Provide the (X, Y) coordinate of the cell's center where the given text is located.  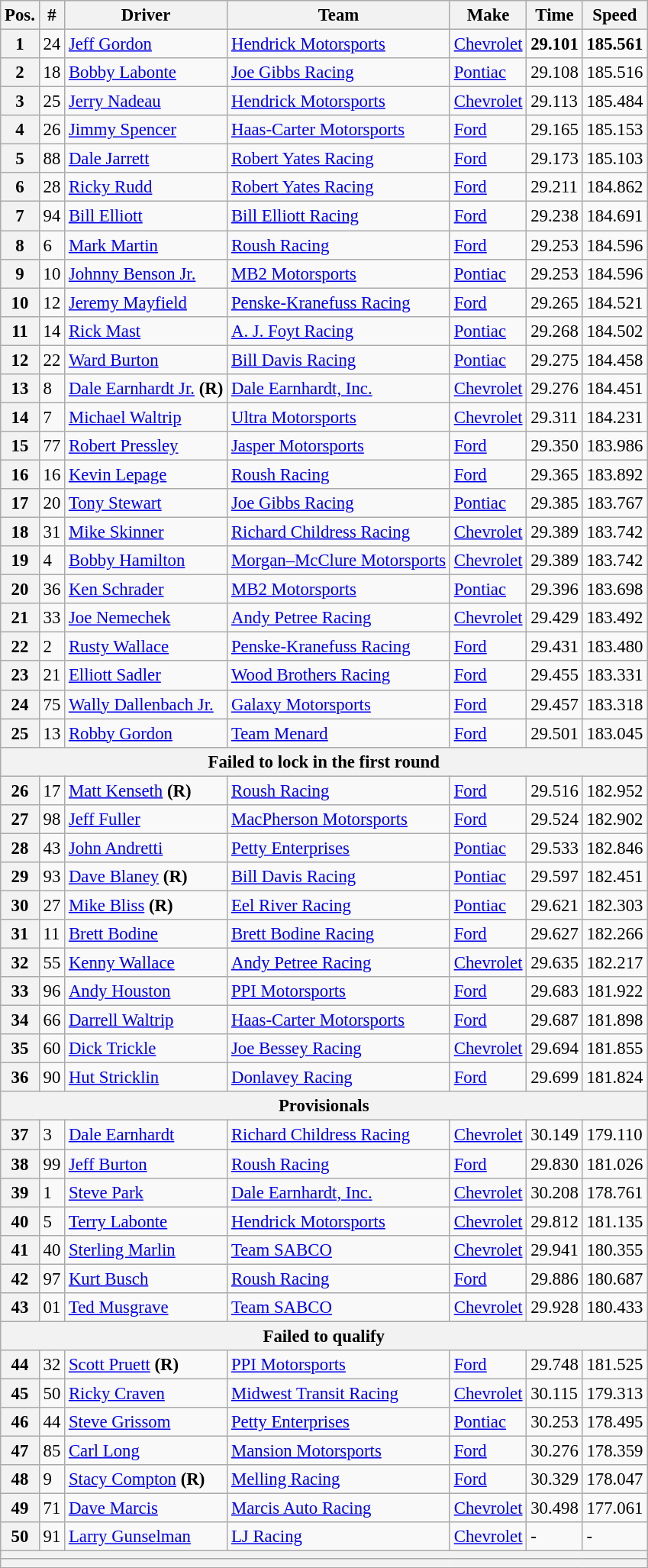
185.516 (615, 73)
Bill Elliott (147, 216)
Ultra Motorsports (339, 417)
184.458 (615, 360)
178.761 (615, 1192)
Melling Racing (339, 1479)
181.026 (615, 1164)
29.365 (554, 474)
Ricky Craven (147, 1393)
Johnny Benson Jr. (147, 273)
01 (52, 1308)
29.830 (554, 1164)
29.635 (554, 963)
66 (52, 1020)
181.922 (615, 991)
29.812 (554, 1221)
30.329 (554, 1479)
29.533 (554, 848)
29 (20, 877)
75 (52, 704)
Darrell Waltrip (147, 1020)
29.455 (554, 676)
185.153 (615, 130)
Eel River Racing (339, 905)
30.115 (554, 1393)
Hut Stricklin (147, 1078)
29.385 (554, 503)
29.350 (554, 446)
179.313 (615, 1393)
185.484 (615, 102)
Dale Jarrett (147, 159)
184.231 (615, 417)
180.433 (615, 1308)
Rusty Wallace (147, 647)
183.318 (615, 704)
37 (20, 1135)
Dale Earnhardt Jr. (R) (147, 389)
Dave Marcis (147, 1508)
Speed (615, 15)
John Andretti (147, 848)
Jeff Fuller (147, 820)
180.687 (615, 1279)
183.492 (615, 618)
Carl Long (147, 1451)
Failed to qualify (324, 1336)
41 (20, 1250)
29.113 (554, 102)
Scott Pruett (R) (147, 1365)
Bill Elliott Racing (339, 216)
177.061 (615, 1508)
97 (52, 1279)
29.928 (554, 1308)
Andy Houston (147, 991)
47 (20, 1451)
Ward Burton (147, 360)
93 (52, 877)
Tony Stewart (147, 503)
Jimmy Spencer (147, 130)
Mark Martin (147, 245)
39 (20, 1192)
178.047 (615, 1479)
182.217 (615, 963)
Jeremy Mayfield (147, 302)
29.597 (554, 877)
184.691 (615, 216)
29.275 (554, 360)
38 (20, 1164)
30.498 (554, 1508)
Marcis Auto Racing (339, 1508)
96 (52, 991)
Larry Gunselman (147, 1537)
29.276 (554, 389)
Mike Skinner (147, 532)
29.687 (554, 1020)
182.902 (615, 820)
Steve Park (147, 1192)
48 (20, 1479)
Kenny Wallace (147, 963)
185.561 (615, 44)
29.516 (554, 790)
Jerry Nadeau (147, 102)
29.101 (554, 44)
181.824 (615, 1078)
Michael Waltrip (147, 417)
Ted Musgrave (147, 1308)
49 (20, 1508)
Joe Nemechek (147, 618)
29.108 (554, 73)
Rick Mast (147, 331)
178.359 (615, 1451)
30.149 (554, 1135)
182.952 (615, 790)
Driver (147, 15)
29.457 (554, 704)
Elliott Sadler (147, 676)
Provisionals (324, 1107)
77 (52, 446)
71 (52, 1508)
LJ Racing (339, 1537)
85 (52, 1451)
184.862 (615, 187)
91 (52, 1537)
90 (52, 1078)
45 (20, 1393)
29.238 (554, 216)
29.173 (554, 159)
A. J. Foyt Racing (339, 331)
182.846 (615, 848)
Kurt Busch (147, 1279)
Midwest Transit Racing (339, 1393)
29.429 (554, 618)
29.431 (554, 647)
19 (20, 561)
181.855 (615, 1049)
29.165 (554, 130)
Terry Labonte (147, 1221)
29.501 (554, 733)
Brett Bodine (147, 934)
55 (52, 963)
Stacy Compton (R) (147, 1479)
29.941 (554, 1250)
Dick Trickle (147, 1049)
Jasper Motorsports (339, 446)
180.355 (615, 1250)
183.331 (615, 676)
Time (554, 15)
Wally Dallenbach Jr. (147, 704)
Robert Pressley (147, 446)
Bobby Labonte (147, 73)
Donlavey Racing (339, 1078)
Kevin Lepage (147, 474)
183.698 (615, 590)
Joe Bessey Racing (339, 1049)
179.110 (615, 1135)
30.253 (554, 1422)
34 (20, 1020)
35 (20, 1049)
# (52, 15)
29.621 (554, 905)
185.103 (615, 159)
29.627 (554, 934)
Ken Schrader (147, 590)
Team (339, 15)
29.268 (554, 331)
29.311 (554, 417)
183.986 (615, 446)
29.699 (554, 1078)
Team Menard (339, 733)
46 (20, 1422)
184.521 (615, 302)
183.045 (615, 733)
Jeff Gordon (147, 44)
MacPherson Motorsports (339, 820)
Matt Kenseth (R) (147, 790)
29.886 (554, 1279)
Pos. (20, 15)
Steve Grissom (147, 1422)
29.265 (554, 302)
30 (20, 905)
178.495 (615, 1422)
23 (20, 676)
99 (52, 1164)
Brett Bodine Racing (339, 934)
181.898 (615, 1020)
98 (52, 820)
Wood Brothers Racing (339, 676)
183.892 (615, 474)
182.303 (615, 905)
Dave Blaney (R) (147, 877)
Dale Earnhardt (147, 1135)
Ricky Rudd (147, 187)
Make (488, 15)
Bobby Hamilton (147, 561)
29.694 (554, 1049)
30.208 (554, 1192)
Morgan–McClure Motorsports (339, 561)
Sterling Marlin (147, 1250)
Failed to lock in the first round (324, 761)
Mansion Motorsports (339, 1451)
60 (52, 1049)
29.396 (554, 590)
42 (20, 1279)
Jeff Burton (147, 1164)
182.266 (615, 934)
29.211 (554, 187)
29.524 (554, 820)
184.451 (615, 389)
181.135 (615, 1221)
88 (52, 159)
Galaxy Motorsports (339, 704)
29.683 (554, 991)
183.767 (615, 503)
182.451 (615, 877)
29.748 (554, 1365)
183.480 (615, 647)
181.525 (615, 1365)
184.502 (615, 331)
Mike Bliss (R) (147, 905)
94 (52, 216)
Robby Gordon (147, 733)
15 (20, 446)
30.276 (554, 1451)
